Identify which cell holds the provided text, then report its (X, Y) central coordinate. 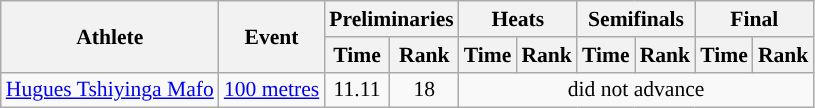
11.11 (357, 90)
did not advance (636, 90)
18 (424, 90)
Final (754, 19)
Preliminaries (391, 19)
Heats (518, 19)
Semifinals (636, 19)
100 metres (272, 90)
Athlete (110, 36)
Event (272, 36)
Hugues Tshiyinga Mafo (110, 90)
